For the text-containing cell, return its midpoint in [X, Y] coordinate format. 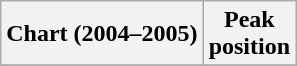
Peakposition [249, 34]
Chart (2004–2005) [102, 34]
